Pinpoint the cell where the given text exists, returning its [x, y] midpoint coordinate. 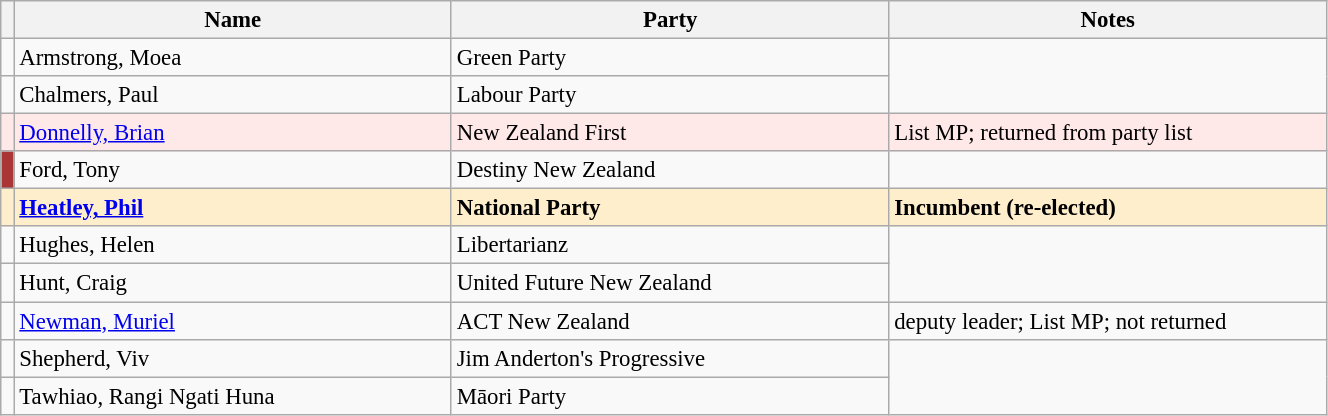
Jim Anderton's Progressive [670, 358]
Notes [1108, 20]
List MP; returned from party list [1108, 133]
Newman, Muriel [232, 321]
Name [232, 20]
Tawhiao, Rangi Ngati Huna [232, 396]
Labour Party [670, 95]
Hughes, Helen [232, 245]
New Zealand First [670, 133]
National Party [670, 208]
Hunt, Craig [232, 283]
Incumbent (re-elected) [1108, 208]
Shepherd, Viv [232, 358]
Libertarianz [670, 245]
Destiny New Zealand [670, 170]
Armstrong, Moea [232, 58]
Māori Party [670, 396]
Heatley, Phil [232, 208]
Donnelly, Brian [232, 133]
Chalmers, Paul [232, 95]
ACT New Zealand [670, 321]
Green Party [670, 58]
deputy leader; List MP; not returned [1108, 321]
Party [670, 20]
United Future New Zealand [670, 283]
Ford, Tony [232, 170]
